Output the (x, y) coordinate of the center of the cell containing the given text.  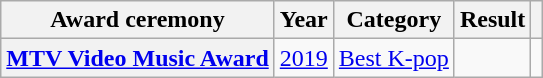
Result (492, 20)
MTV Video Music Award (138, 58)
Best K-pop (394, 58)
2019 (304, 58)
Category (394, 20)
Award ceremony (138, 20)
Year (304, 20)
